Return the (x, y) coordinate for the center point of the cell that contains the specified text.  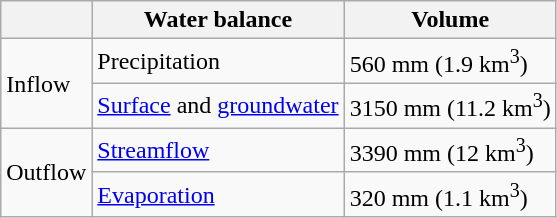
Evaporation (218, 194)
Precipitation (218, 62)
3150 mm (11.2 km3) (450, 106)
Volume (450, 20)
Inflow (46, 84)
Surface and groundwater (218, 106)
3390 mm (12 km3) (450, 150)
Streamflow (218, 150)
320 mm (1.1 km3) (450, 194)
Outflow (46, 172)
Water balance (218, 20)
560 mm (1.9 km3) (450, 62)
